Pinpoint the cell where the given text exists, returning its (x, y) midpoint coordinate. 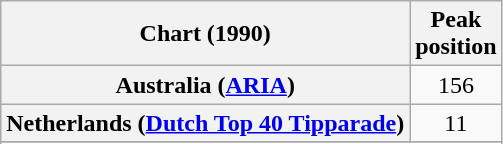
Chart (1990) (206, 34)
Australia (ARIA) (206, 85)
156 (456, 85)
Netherlands (Dutch Top 40 Tipparade) (206, 123)
11 (456, 123)
Peakposition (456, 34)
